From the cell containing the given text, extract its center point as [X, Y] coordinate. 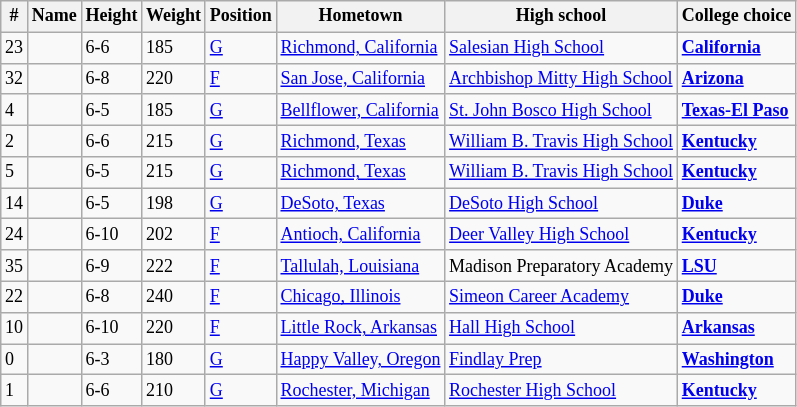
Rochester, Michigan [360, 390]
High school [562, 16]
6-9 [112, 266]
DeSoto High School [562, 204]
Name [54, 16]
222 [174, 266]
Hometown [360, 16]
14 [14, 204]
Washington [736, 360]
240 [174, 296]
35 [14, 266]
Happy Valley, Oregon [360, 360]
Archbishop Mitty High School [562, 78]
180 [174, 360]
2 [14, 140]
0 [14, 360]
198 [174, 204]
College choice [736, 16]
23 [14, 48]
LSU [736, 266]
Arizona [736, 78]
Height [112, 16]
Simeon Career Academy [562, 296]
# [14, 16]
5 [14, 172]
32 [14, 78]
Tallulah, Louisiana [360, 266]
202 [174, 234]
Little Rock, Arkansas [360, 328]
Weight [174, 16]
Chicago, Illinois [360, 296]
22 [14, 296]
San Jose, California [360, 78]
Madison Preparatory Academy [562, 266]
Arkansas [736, 328]
10 [14, 328]
Richmond, California [360, 48]
Position [240, 16]
6-3 [112, 360]
Hall High School [562, 328]
Deer Valley High School [562, 234]
Salesian High School [562, 48]
210 [174, 390]
California [736, 48]
St. John Bosco High School [562, 110]
DeSoto, Texas [360, 204]
Findlay Prep [562, 360]
Rochester High School [562, 390]
Texas-El Paso [736, 110]
1 [14, 390]
4 [14, 110]
Bellflower, California [360, 110]
24 [14, 234]
Antioch, California [360, 234]
